Pinpoint the cell where the given text exists, returning its [X, Y] midpoint coordinate. 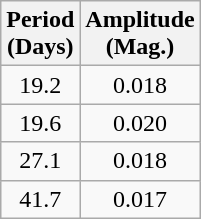
0.017 [140, 199]
Amplitude(Mag.) [140, 34]
41.7 [40, 199]
27.1 [40, 161]
Period(Days) [40, 34]
19.6 [40, 123]
0.020 [140, 123]
19.2 [40, 85]
